From the cell containing the given text, extract its center point as (x, y) coordinate. 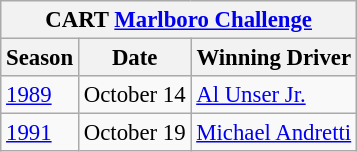
CART Marlboro Challenge (179, 20)
Winning Driver (274, 58)
Al Unser Jr. (274, 95)
1989 (40, 95)
Date (134, 58)
Season (40, 58)
1991 (40, 133)
Michael Andretti (274, 133)
October 14 (134, 95)
October 19 (134, 133)
